Pinpoint the cell where the given text exists, returning its [x, y] midpoint coordinate. 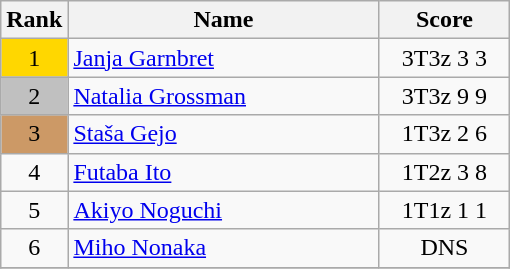
Name [224, 20]
3T3z 9 9 [444, 96]
Janja Garnbret [224, 58]
5 [34, 210]
Staša Gejo [224, 134]
3 [34, 134]
Rank [34, 20]
1 [34, 58]
2 [34, 96]
3T3z 3 3 [444, 58]
Natalia Grossman [224, 96]
Akiyo Noguchi [224, 210]
1T1z 1 1 [444, 210]
6 [34, 248]
DNS [444, 248]
Miho Nonaka [224, 248]
Score [444, 20]
Futaba Ito [224, 172]
1T3z 2 6 [444, 134]
1T2z 3 8 [444, 172]
4 [34, 172]
